Search for the cell housing the specified text and yield its [X, Y] center coordinate. 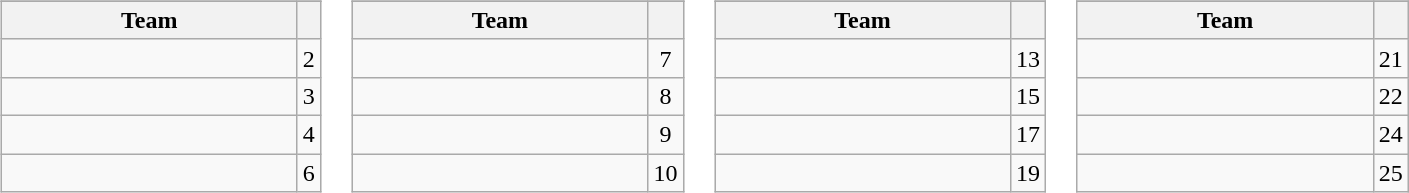
21 [1390, 58]
24 [1390, 134]
3 [308, 96]
25 [1390, 173]
10 [666, 173]
13 [1028, 58]
19 [1028, 173]
17 [1028, 134]
22 [1390, 96]
8 [666, 96]
15 [1028, 96]
4 [308, 134]
7 [666, 58]
6 [308, 173]
9 [666, 134]
2 [308, 58]
